From the cell containing the given text, extract its center point as (x, y) coordinate. 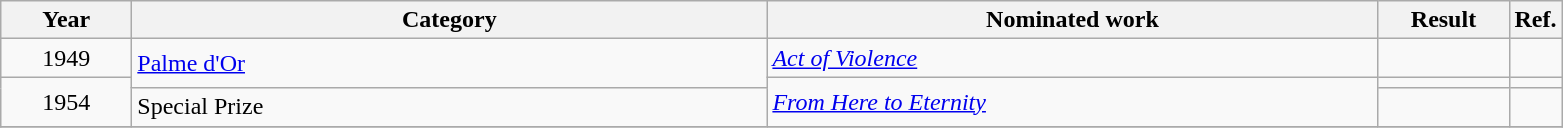
Result (1444, 20)
Category (450, 20)
Year (66, 20)
Palme d'Or (450, 64)
Special Prize (450, 107)
1949 (66, 58)
Ref. (1536, 20)
From Here to Eternity (1072, 102)
1954 (66, 102)
Act of Violence (1072, 58)
Nominated work (1072, 20)
